Search for the cell housing the specified text and yield its (X, Y) center coordinate. 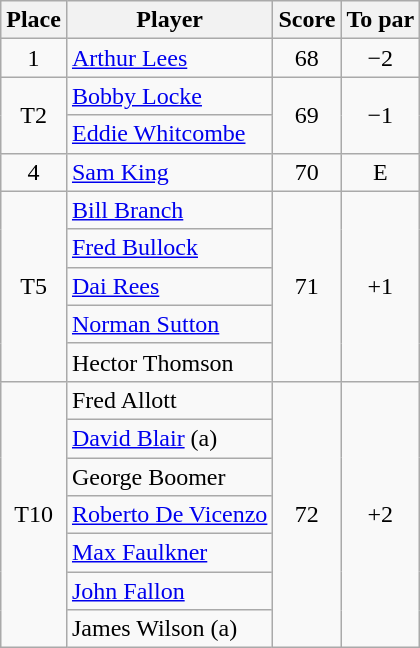
T5 (34, 286)
Norman Sutton (169, 324)
Eddie Whitcombe (169, 134)
+1 (380, 286)
T2 (34, 115)
Hector Thomson (169, 362)
John Fallon (169, 591)
71 (307, 286)
Dai Rees (169, 286)
Fred Allott (169, 400)
−2 (380, 58)
George Boomer (169, 477)
+2 (380, 514)
−1 (380, 115)
David Blair (a) (169, 438)
Score (307, 20)
E (380, 172)
Roberto De Vicenzo (169, 515)
Bill Branch (169, 210)
4 (34, 172)
James Wilson (a) (169, 629)
Max Faulkner (169, 553)
Player (169, 20)
Fred Bullock (169, 248)
Bobby Locke (169, 96)
Arthur Lees (169, 58)
1 (34, 58)
72 (307, 514)
To par (380, 20)
69 (307, 115)
70 (307, 172)
Sam King (169, 172)
68 (307, 58)
Place (34, 20)
T10 (34, 514)
